Capture the cell that displays the provided text and extract its (X, Y) central coordinate. 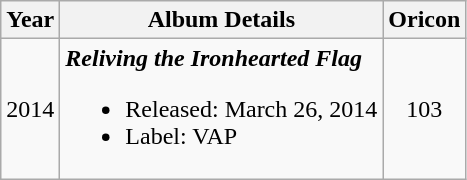
Year (30, 20)
103 (424, 109)
Album Details (222, 20)
Oricon (424, 20)
Reliving the Ironhearted FlagReleased: March 26, 2014Label: VAP (222, 109)
2014 (30, 109)
